Return (X, Y) of the center of cell containing provided text 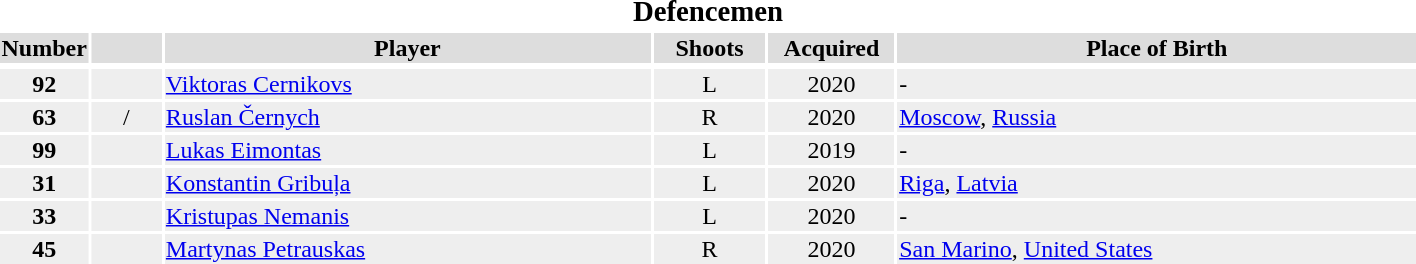
Martynas Petrauskas (407, 249)
/ (126, 117)
Shoots (709, 48)
Moscow, Russia (1157, 117)
92 (44, 84)
Riga, Latvia (1157, 183)
Ruslan Černych (407, 117)
Player (407, 48)
Viktoras Cernikovs (407, 84)
45 (44, 249)
99 (44, 150)
Number (44, 48)
Acquired (832, 48)
Lukas Eimontas (407, 150)
2019 (832, 150)
Kristupas Nemanis (407, 216)
Konstantin Gribuļa (407, 183)
Place of Birth (1157, 48)
31 (44, 183)
33 (44, 216)
63 (44, 117)
San Marino, United States (1157, 249)
